Search for the cell housing the specified text and yield its (X, Y) center coordinate. 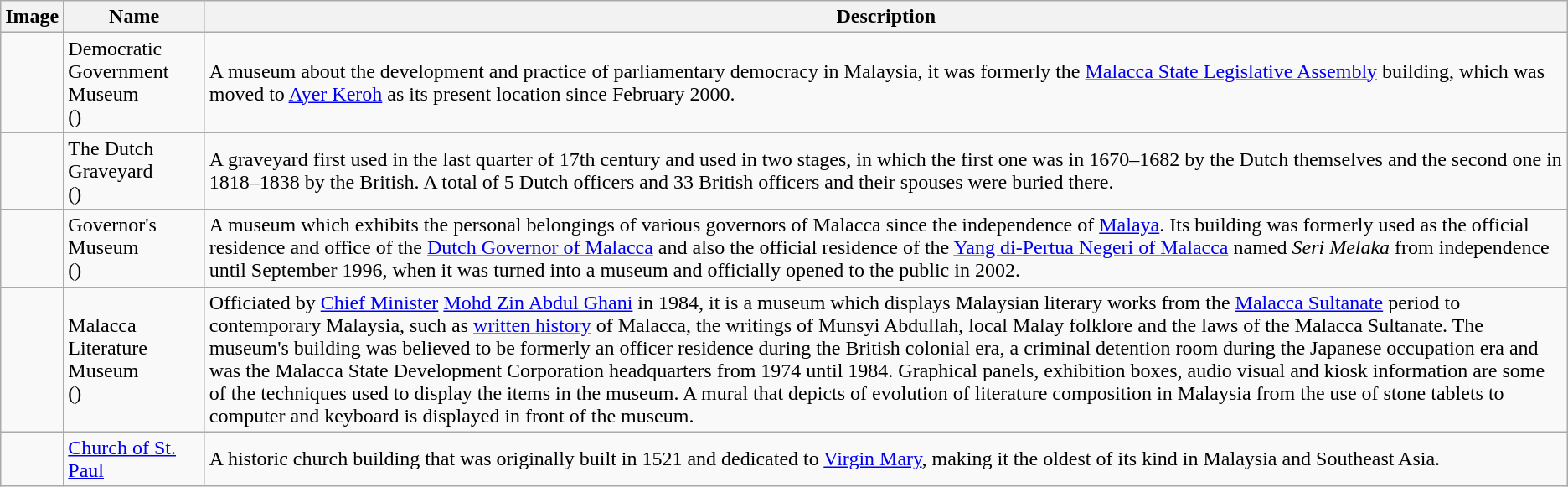
Malacca Literature Museum() (134, 359)
Governor's Museum() (134, 248)
Church of St. Paul (134, 459)
Democratic Government Museum() (134, 82)
Name (134, 17)
Image (32, 17)
The Dutch Graveyard() (134, 171)
Description (886, 17)
